Capture the cell that displays the provided text and extract its (X, Y) central coordinate. 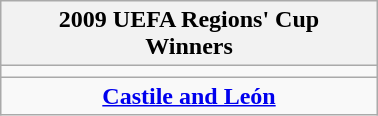
Castile and León (189, 96)
2009 UEFA Regions' CupWinners (189, 34)
